Pinpoint the cell where the given text exists, returning its [X, Y] midpoint coordinate. 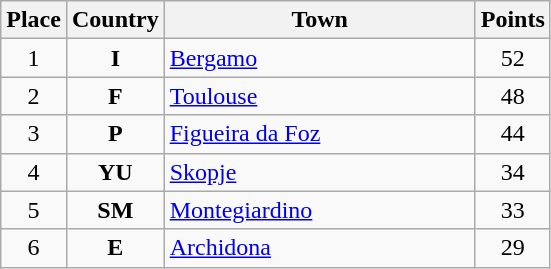
34 [512, 172]
Points [512, 20]
44 [512, 134]
52 [512, 58]
E [115, 248]
Toulouse [320, 96]
P [115, 134]
3 [34, 134]
48 [512, 96]
5 [34, 210]
Place [34, 20]
Montegiardino [320, 210]
Figueira da Foz [320, 134]
F [115, 96]
29 [512, 248]
I [115, 58]
33 [512, 210]
6 [34, 248]
Archidona [320, 248]
SM [115, 210]
YU [115, 172]
2 [34, 96]
Bergamo [320, 58]
1 [34, 58]
Town [320, 20]
Country [115, 20]
Skopje [320, 172]
4 [34, 172]
